Capture the cell that displays the provided text and extract its [x, y] central coordinate. 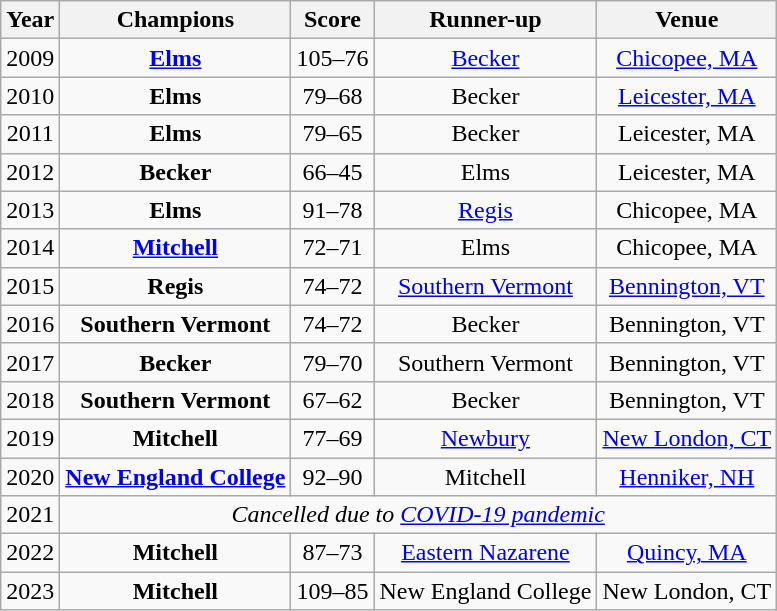
109–85 [332, 591]
2020 [30, 477]
77–69 [332, 438]
91–78 [332, 210]
92–90 [332, 477]
67–62 [332, 400]
2021 [30, 515]
2018 [30, 400]
79–65 [332, 134]
Eastern Nazarene [486, 553]
Quincy, MA [687, 553]
Venue [687, 20]
2014 [30, 248]
2013 [30, 210]
Champions [176, 20]
Score [332, 20]
2012 [30, 172]
79–70 [332, 362]
72–71 [332, 248]
105–76 [332, 58]
Newbury [486, 438]
2022 [30, 553]
2015 [30, 286]
Cancelled due to COVID-19 pandemic [418, 515]
79–68 [332, 96]
2019 [30, 438]
Henniker, NH [687, 477]
2017 [30, 362]
Year [30, 20]
2023 [30, 591]
2011 [30, 134]
2010 [30, 96]
2016 [30, 324]
Runner-up [486, 20]
2009 [30, 58]
66–45 [332, 172]
87–73 [332, 553]
